Find where the given text appears and provide that cell's center as (X, Y) coordinate. 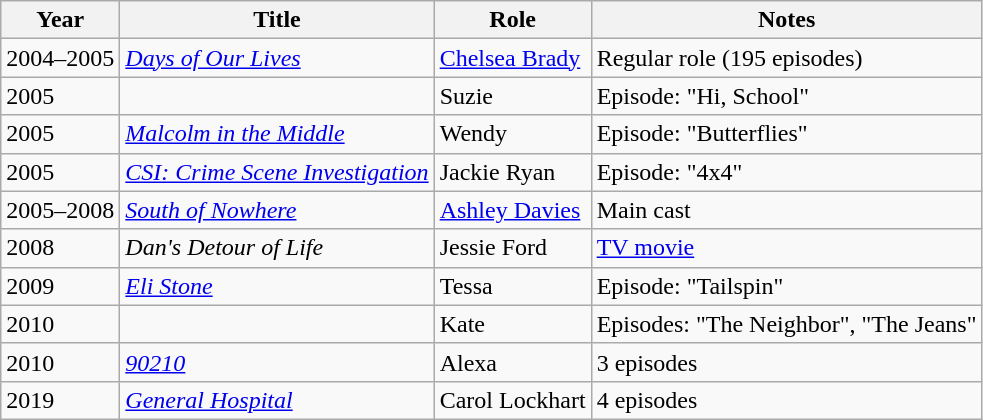
Jackie Ryan (512, 172)
Dan's Detour of Life (277, 248)
Jessie Ford (512, 248)
Main cast (786, 210)
2019 (60, 400)
Episode: "Butterflies" (786, 134)
2008 (60, 248)
Chelsea Brady (512, 58)
Episode: "4x4" (786, 172)
Role (512, 20)
Suzie (512, 96)
General Hospital (277, 400)
2005–2008 (60, 210)
South of Nowhere (277, 210)
CSI: Crime Scene Investigation (277, 172)
Alexa (512, 362)
Notes (786, 20)
Episodes: "The Neighbor", "The Jeans" (786, 324)
Carol Lockhart (512, 400)
TV movie (786, 248)
Kate (512, 324)
3 episodes (786, 362)
Days of Our Lives (277, 58)
90210 (277, 362)
4 episodes (786, 400)
Episode: "Tailspin" (786, 286)
Eli Stone (277, 286)
2004–2005 (60, 58)
Title (277, 20)
Regular role (195 episodes) (786, 58)
Malcolm in the Middle (277, 134)
Ashley Davies (512, 210)
2009 (60, 286)
Year (60, 20)
Tessa (512, 286)
Wendy (512, 134)
Episode: "Hi, School" (786, 96)
